Provide the [X, Y] coordinate of the cell's center where the given text is located.  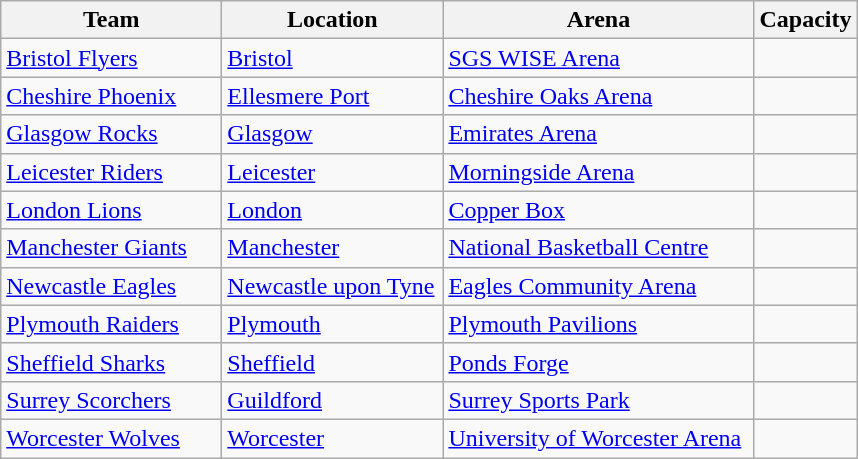
Plymouth Pavilions [598, 324]
Eagles Community Arena [598, 286]
Newcastle Eagles [112, 286]
University of Worcester Arena [598, 438]
Ponds Forge [598, 362]
Glasgow [332, 134]
Worcester Wolves [112, 438]
Bristol [332, 58]
Leicester [332, 172]
Glasgow Rocks [112, 134]
Cheshire Phoenix [112, 96]
Team [112, 20]
Morningside Arena [598, 172]
Arena [598, 20]
Sheffield [332, 362]
Surrey Scorchers [112, 400]
Bristol Flyers [112, 58]
National Basketball Centre [598, 248]
Sheffield Sharks [112, 362]
London [332, 210]
Capacity [806, 20]
Emirates Arena [598, 134]
Copper Box [598, 210]
Cheshire Oaks Arena [598, 96]
Plymouth Raiders [112, 324]
Manchester Giants [112, 248]
Worcester [332, 438]
Plymouth [332, 324]
Ellesmere Port [332, 96]
Leicester Riders [112, 172]
London Lions [112, 210]
Guildford [332, 400]
Surrey Sports Park [598, 400]
Manchester [332, 248]
SGS WISE Arena [598, 58]
Location [332, 20]
Newcastle upon Tyne [332, 286]
